Identify which cell holds the provided text, then report its [x, y] central coordinate. 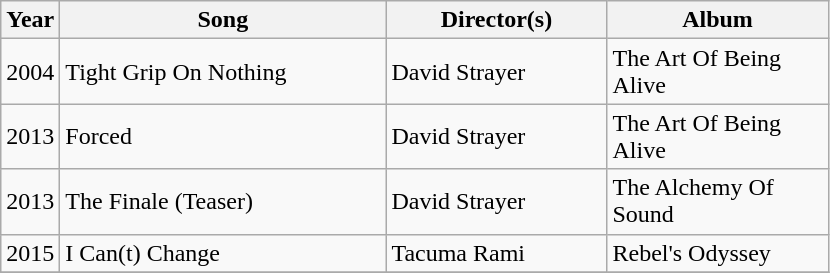
Year [30, 20]
Forced [223, 136]
Tacuma Rami [496, 253]
Director(s) [496, 20]
I Can(t) Change [223, 253]
The Alchemy Of Sound [718, 202]
Album [718, 20]
2015 [30, 253]
Tight Grip On Nothing [223, 72]
The Finale (Teaser) [223, 202]
Song [223, 20]
Rebel's Odyssey [718, 253]
2004 [30, 72]
